Pinpoint the cell where the given text exists, returning its (x, y) midpoint coordinate. 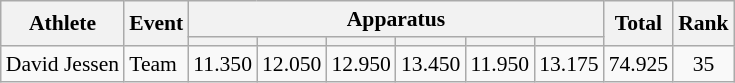
11.950 (500, 64)
Apparatus (396, 19)
11.350 (222, 64)
13.450 (430, 64)
Athlete (62, 24)
David Jessen (62, 64)
Event (156, 24)
Total (638, 24)
35 (704, 64)
Rank (704, 24)
13.175 (568, 64)
12.050 (292, 64)
Team (156, 64)
12.950 (360, 64)
74.925 (638, 64)
